From the cell containing the given text, extract its center point as (x, y) coordinate. 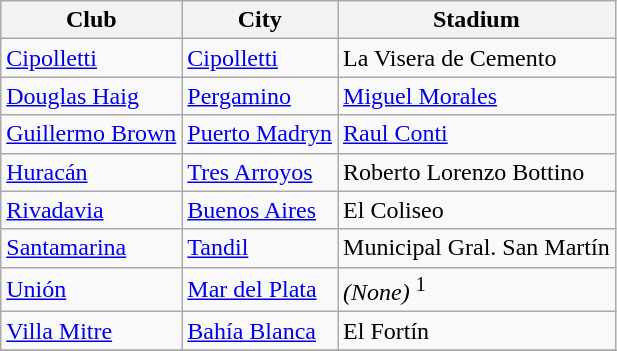
Roberto Lorenzo Bottino (477, 172)
Stadium (477, 20)
Guillermo Brown (92, 134)
Buenos Aires (260, 210)
Mar del Plata (260, 290)
Douglas Haig (92, 96)
Rivadavia (92, 210)
Tandil (260, 248)
Pergamino (260, 96)
La Visera de Cemento (477, 58)
Villa Mitre (92, 331)
Huracán (92, 172)
Santamarina (92, 248)
City (260, 20)
El Coliseo (477, 210)
Club (92, 20)
Raul Conti (477, 134)
Miguel Morales (477, 96)
Tres Arroyos (260, 172)
Unión (92, 290)
El Fortín (477, 331)
Municipal Gral. San Martín (477, 248)
(None) 1 (477, 290)
Puerto Madryn (260, 134)
Bahía Blanca (260, 331)
